Return the (X, Y) coordinate for the center point of the cell that contains the specified text.  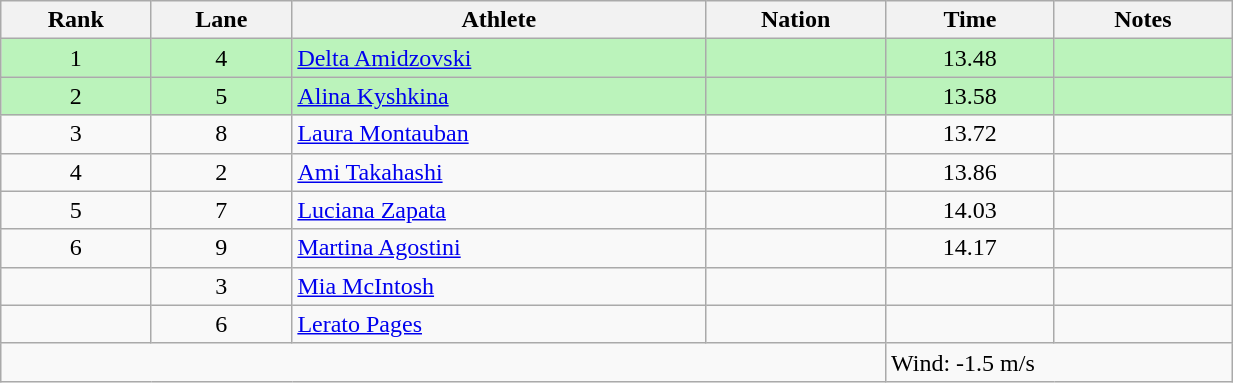
Rank (76, 20)
13.86 (970, 172)
14.03 (970, 210)
8 (222, 134)
7 (222, 210)
Delta Amidzovski (499, 58)
9 (222, 248)
Lane (222, 20)
14.17 (970, 248)
Notes (1142, 20)
Time (970, 20)
Alina Kyshkina (499, 96)
Martina Agostini (499, 248)
Laura Montauban (499, 134)
Luciana Zapata (499, 210)
13.72 (970, 134)
13.48 (970, 58)
Lerato Pages (499, 324)
Wind: -1.5 m/s (1058, 362)
Nation (796, 20)
Ami Takahashi (499, 172)
1 (76, 58)
13.58 (970, 96)
Mia McIntosh (499, 286)
Athlete (499, 20)
